Find where the given text appears and provide that cell's center as [x, y] coordinate. 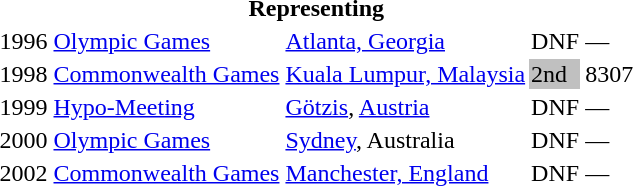
Commonwealth Games [166, 74]
Hypo-Meeting [166, 107]
2nd [556, 74]
Götzis, Austria [406, 107]
Kuala Lumpur, Malaysia [406, 74]
Atlanta, Georgia [406, 41]
Sydney, Australia [406, 140]
